From the cell containing the given text, extract its center point as [X, Y] coordinate. 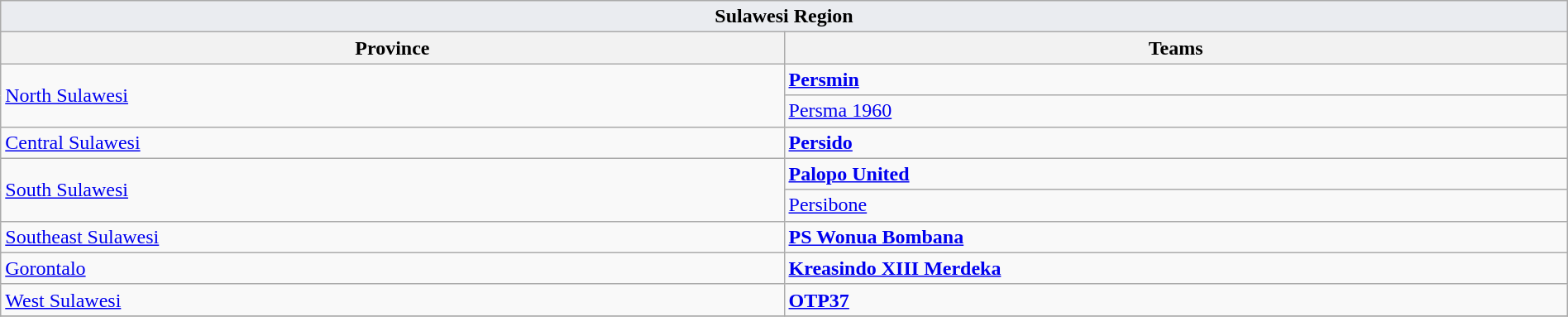
Palopo United [1176, 174]
Persido [1176, 142]
Persma 1960 [1176, 111]
Kreasindo XIII Merdeka [1176, 268]
PS Wonua Bombana [1176, 237]
Persmin [1176, 79]
Province [392, 48]
Persibone [1176, 205]
South Sulawesi [392, 190]
Central Sulawesi [392, 142]
Teams [1176, 48]
North Sulawesi [392, 95]
Southeast Sulawesi [392, 237]
OTP37 [1176, 300]
Sulawesi Region [784, 17]
Gorontalo [392, 268]
West Sulawesi [392, 300]
